For the text-containing cell, return its midpoint in [x, y] coordinate format. 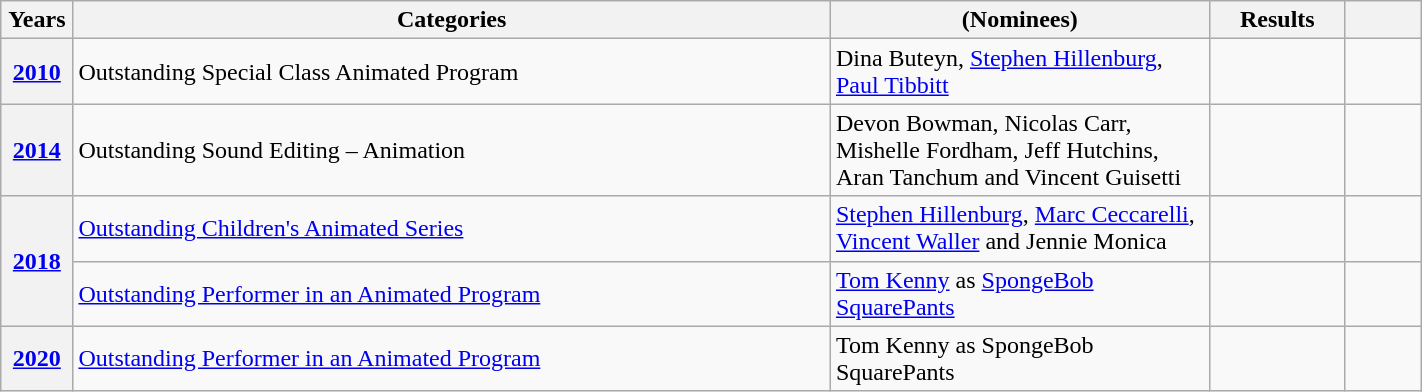
Outstanding Sound Editing – Animation [452, 150]
Devon Bowman, Nicolas Carr, Mishelle Fordham, Jeff Hutchins, Aran Tanchum and Vincent Guisetti [1020, 150]
Results [1277, 20]
2020 [37, 358]
2010 [37, 72]
Dina Buteyn, Stephen Hillenburg, Paul Tibbitt [1020, 72]
2018 [37, 261]
Categories [452, 20]
Outstanding Special Class Animated Program [452, 72]
Years [37, 20]
Outstanding Children's Animated Series [452, 228]
2014 [37, 150]
Stephen Hillenburg, Marc Ceccarelli, Vincent Waller and Jennie Monica [1020, 228]
(Nominees) [1020, 20]
